Determine the [x, y] coordinate at the center of the cell enclosing the given text.  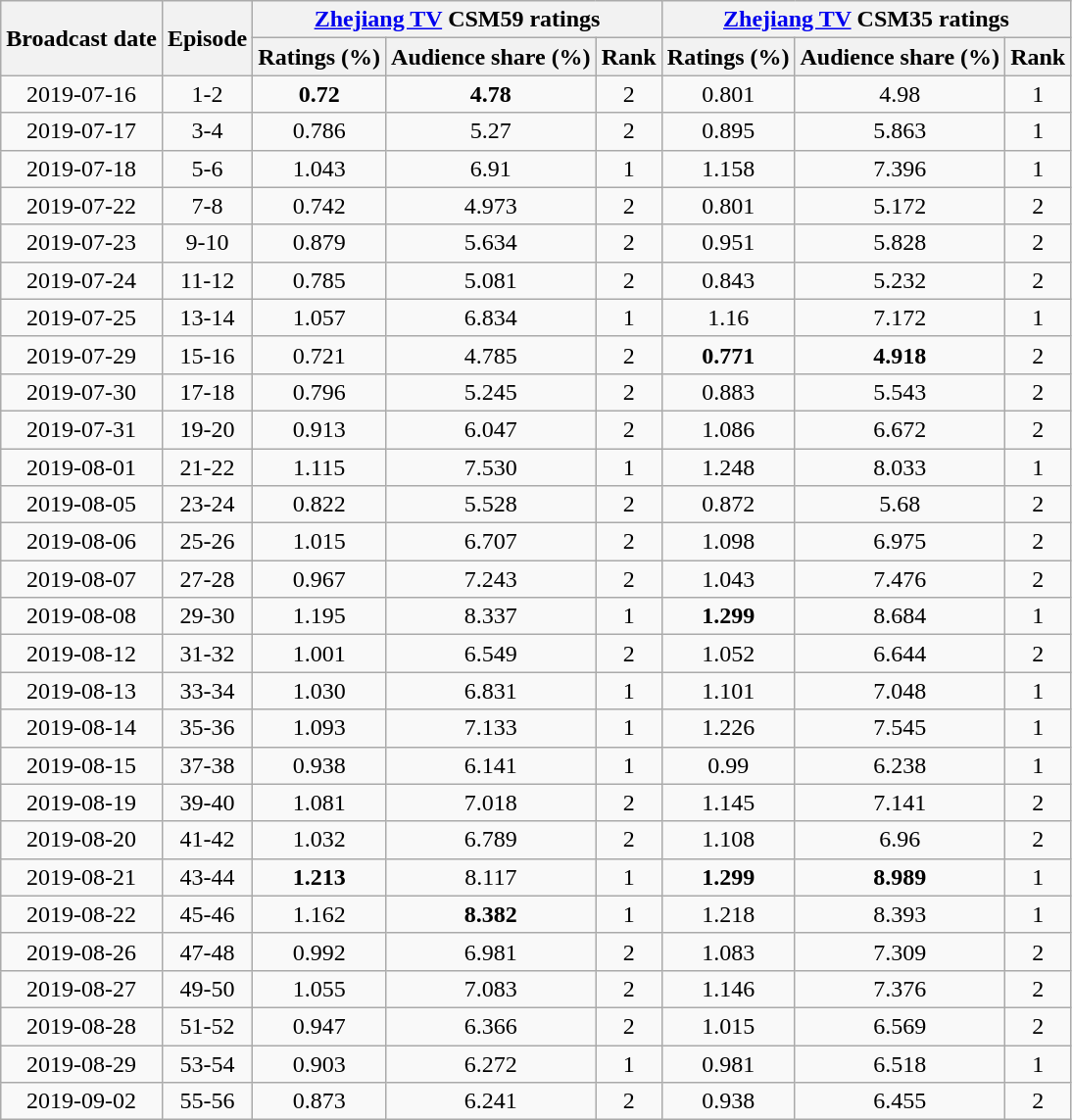
6.834 [492, 317]
Episode [207, 38]
0.883 [728, 392]
1.16 [728, 317]
2019-08-13 [82, 691]
2019-08-19 [82, 803]
5.543 [900, 392]
2019-07-25 [82, 317]
8.382 [492, 914]
2019-07-29 [82, 355]
6.455 [900, 1101]
31-32 [207, 654]
49-50 [207, 989]
1.195 [319, 616]
6.141 [492, 765]
2019-08-29 [82, 1063]
41-42 [207, 840]
7.083 [492, 989]
0.822 [319, 505]
15-16 [207, 355]
6.272 [492, 1063]
1.115 [319, 467]
1.108 [728, 840]
5-6 [207, 169]
1.098 [728, 542]
47-48 [207, 951]
2019-07-24 [82, 280]
2019-07-18 [82, 169]
2019-08-07 [82, 579]
4.973 [492, 206]
13-14 [207, 317]
43-44 [207, 877]
5.081 [492, 280]
7.133 [492, 728]
29-30 [207, 616]
1-2 [207, 94]
6.975 [900, 542]
2019-08-08 [82, 616]
1.162 [319, 914]
0.771 [728, 355]
1.101 [728, 691]
2019-07-22 [82, 206]
7.476 [900, 579]
2019-07-17 [82, 131]
17-18 [207, 392]
1.052 [728, 654]
35-36 [207, 728]
0.796 [319, 392]
1.158 [728, 169]
0.872 [728, 505]
2019-08-15 [82, 765]
1.032 [319, 840]
0.981 [728, 1063]
0.879 [319, 243]
2019-08-14 [82, 728]
6.644 [900, 654]
53-54 [207, 1063]
2019-07-31 [82, 429]
6.96 [900, 840]
1.248 [728, 467]
23-24 [207, 505]
2019-08-05 [82, 505]
7.376 [900, 989]
8.393 [900, 914]
6.672 [900, 429]
1.081 [319, 803]
0.99 [728, 765]
0.951 [728, 243]
8.989 [900, 877]
7.243 [492, 579]
1.001 [319, 654]
1.145 [728, 803]
4.78 [492, 94]
39-40 [207, 803]
45-46 [207, 914]
8.684 [900, 616]
2019-08-06 [82, 542]
9-10 [207, 243]
7.048 [900, 691]
Broadcast date [82, 38]
5.863 [900, 131]
2019-07-16 [82, 94]
0.742 [319, 206]
5.245 [492, 392]
0.913 [319, 429]
55-56 [207, 1101]
2019-07-30 [82, 392]
0.721 [319, 355]
6.707 [492, 542]
7-8 [207, 206]
5.828 [900, 243]
8.337 [492, 616]
7.018 [492, 803]
1.146 [728, 989]
5.528 [492, 505]
11-12 [207, 280]
0.785 [319, 280]
7.530 [492, 467]
4.785 [492, 355]
6.981 [492, 951]
2019-08-12 [82, 654]
1.218 [728, 914]
0.967 [319, 579]
4.918 [900, 355]
6.549 [492, 654]
Zhejiang TV CSM35 ratings [866, 20]
0.873 [319, 1101]
5.232 [900, 280]
6.238 [900, 765]
6.241 [492, 1101]
8.033 [900, 467]
6.518 [900, 1063]
0.947 [319, 1026]
0.895 [728, 131]
51-52 [207, 1026]
21-22 [207, 467]
1.057 [319, 317]
2019-08-01 [82, 467]
7.309 [900, 951]
2019-08-28 [82, 1026]
5.68 [900, 505]
25-26 [207, 542]
1.086 [728, 429]
2019-08-20 [82, 840]
5.634 [492, 243]
6.789 [492, 840]
1.083 [728, 951]
33-34 [207, 691]
3-4 [207, 131]
1.213 [319, 877]
1.030 [319, 691]
2019-08-27 [82, 989]
7.545 [900, 728]
2019-08-26 [82, 951]
2019-09-02 [82, 1101]
1.055 [319, 989]
2019-07-23 [82, 243]
0.903 [319, 1063]
6.91 [492, 169]
Zhejiang TV CSM59 ratings [457, 20]
27-28 [207, 579]
2019-08-22 [82, 914]
37-38 [207, 765]
2019-08-21 [82, 877]
1.093 [319, 728]
6.831 [492, 691]
7.396 [900, 169]
1.226 [728, 728]
7.141 [900, 803]
6.047 [492, 429]
0.843 [728, 280]
0.72 [319, 94]
19-20 [207, 429]
5.27 [492, 131]
4.98 [900, 94]
6.569 [900, 1026]
0.992 [319, 951]
0.786 [319, 131]
7.172 [900, 317]
8.117 [492, 877]
5.172 [900, 206]
6.366 [492, 1026]
